Output the [X, Y] coordinate of the center of the cell containing the given text.  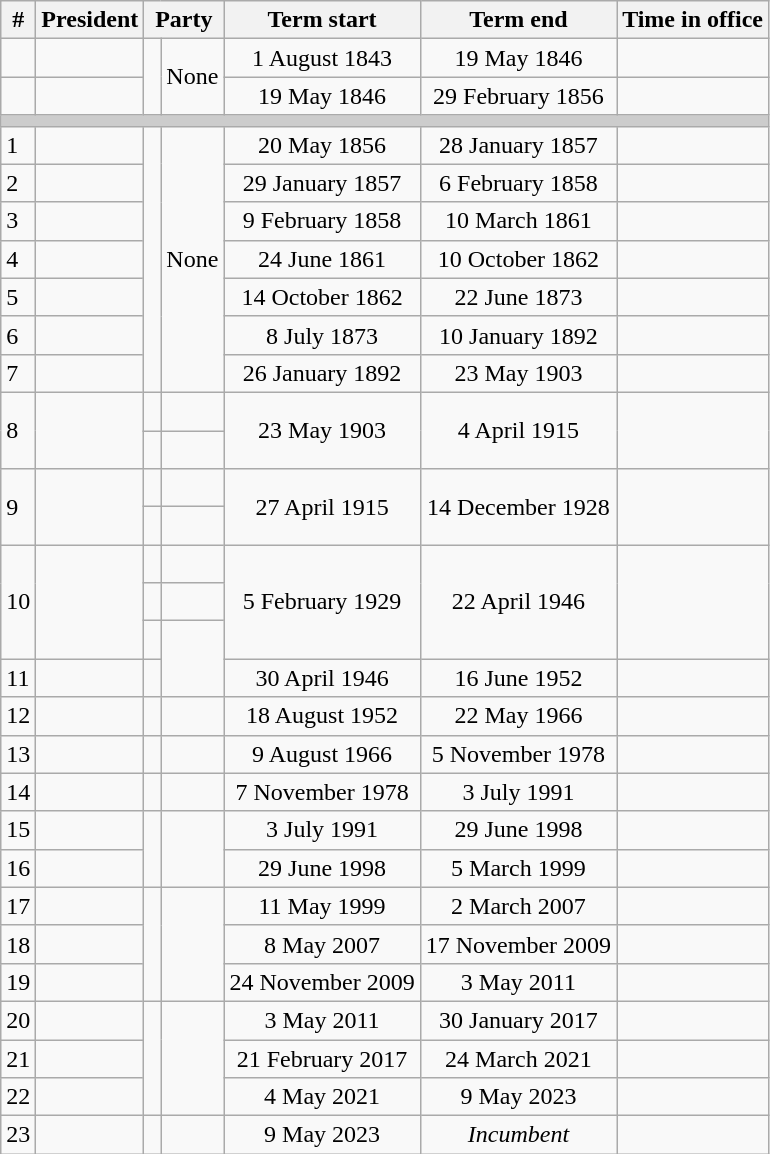
30 April 1946 [322, 678]
27 April 1915 [322, 507]
4 April 1915 [518, 430]
Term end [518, 20]
14 December 1928 [518, 507]
21 [18, 1059]
10 [18, 602]
16 June 1952 [518, 678]
19 [18, 982]
20 [18, 1020]
26 January 1892 [322, 373]
11 May 1999 [322, 906]
17 [18, 906]
21 February 2017 [322, 1059]
22 June 1873 [518, 297]
Incumbent [518, 1135]
29 January 1857 [322, 183]
18 August 1952 [322, 716]
6 February 1858 [518, 183]
20 May 1856 [322, 145]
24 March 2021 [518, 1059]
29 February 1856 [518, 96]
8 [18, 430]
13 [18, 754]
24 November 2009 [322, 982]
24 June 1861 [322, 259]
12 [18, 716]
Term start [322, 20]
1 August 1843 [322, 58]
# [18, 20]
Time in office [693, 20]
3 [18, 221]
14 October 1862 [322, 297]
28 January 1857 [518, 145]
11 [18, 678]
5 [18, 297]
10 October 1862 [518, 259]
Party [184, 20]
14 [18, 792]
22 April 1946 [518, 602]
23 [18, 1135]
22 [18, 1097]
22 May 1966 [518, 716]
17 November 2009 [518, 944]
9 February 1858 [322, 221]
5 February 1929 [322, 602]
8 July 1873 [322, 335]
2 [18, 183]
30 January 2017 [518, 1020]
15 [18, 830]
10 March 1861 [518, 221]
6 [18, 335]
4 May 2021 [322, 1097]
9 August 1966 [322, 754]
8 May 2007 [322, 944]
5 March 1999 [518, 868]
2 March 2007 [518, 906]
16 [18, 868]
5 November 1978 [518, 754]
10 January 1892 [518, 335]
1 [18, 145]
7 November 1978 [322, 792]
18 [18, 944]
7 [18, 373]
President [90, 20]
9 [18, 507]
4 [18, 259]
